Provide the (x, y) coordinate of the cell's center where the given text is located.  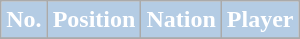
Nation (181, 20)
Player (260, 20)
Position (94, 20)
No. (24, 20)
